Find where the given text appears and provide that cell's center as [X, Y] coordinate. 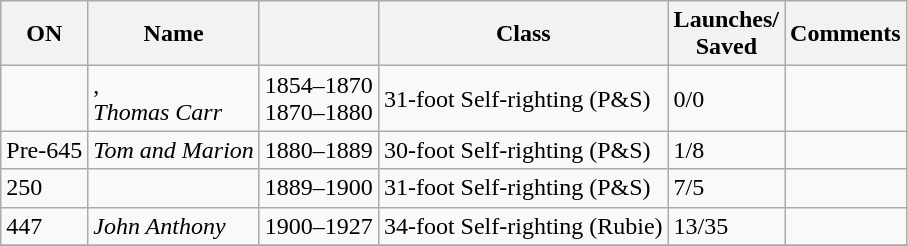
1880–1889 [318, 150]
ON [44, 34]
,Thomas Carr [174, 98]
30-foot Self-righting (P&S) [523, 150]
250 [44, 188]
1/8 [726, 150]
7/5 [726, 188]
Pre-645 [44, 150]
13/35 [726, 226]
Class [523, 34]
34-foot Self-righting (Rubie) [523, 226]
John Anthony [174, 226]
Launches/Saved [726, 34]
Name [174, 34]
Comments [846, 34]
1889–1900 [318, 188]
447 [44, 226]
1854–18701870–1880 [318, 98]
1900–1927 [318, 226]
0/0 [726, 98]
Tom and Marion [174, 150]
